Capture the cell that displays the provided text and extract its (X, Y) central coordinate. 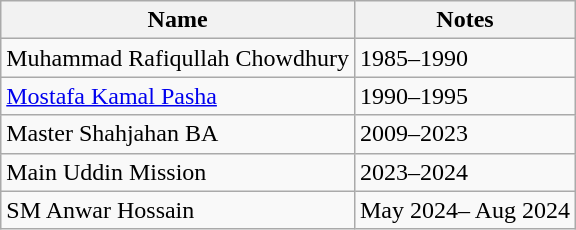
Muhammad Rafiqullah Chowdhury (178, 58)
Name (178, 20)
1985–1990 (464, 58)
Main Uddin Mission (178, 172)
Notes (464, 20)
1990–1995 (464, 96)
2023–2024 (464, 172)
SM Anwar Hossain (178, 210)
Master Shahjahan BA (178, 134)
2009–2023 (464, 134)
Mostafa Kamal Pasha (178, 96)
May 2024– Aug 2024 (464, 210)
